Determine the [X, Y] coordinate at the center of the cell enclosing the given text.  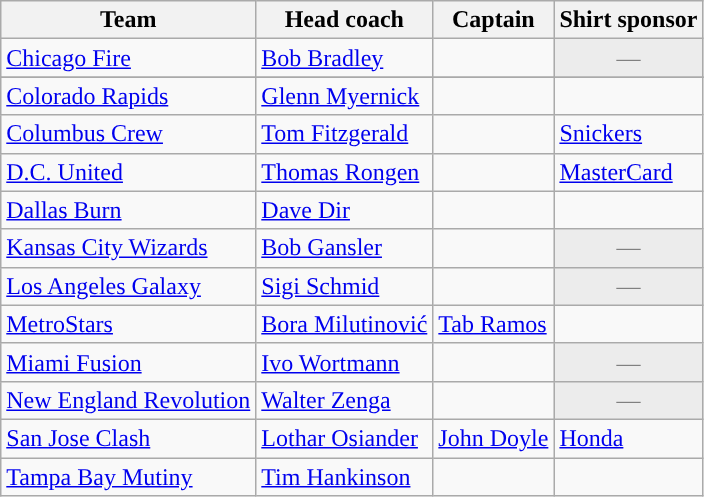
MetroStars [128, 324]
Columbus Crew [128, 134]
Captain [494, 20]
Tampa Bay Mutiny [128, 477]
Lothar Osiander [344, 438]
Honda [628, 438]
Tom Fitzgerald [344, 134]
Chicago Fire [128, 58]
Miami Fusion [128, 362]
Thomas Rongen [344, 172]
Snickers [628, 134]
Dallas Burn [128, 210]
Shirt sponsor [628, 20]
Colorado Rapids [128, 96]
Walter Zenga [344, 400]
Tim Hankinson [344, 477]
Sigi Schmid [344, 286]
Glenn Myernick [344, 96]
Dave Dir [344, 210]
New England Revolution [128, 400]
Bora Milutinović [344, 324]
Team [128, 20]
John Doyle [494, 438]
Kansas City Wizards [128, 248]
Bob Bradley [344, 58]
D.C. United [128, 172]
Bob Gansler [344, 248]
Ivo Wortmann [344, 362]
Tab Ramos [494, 324]
MasterCard [628, 172]
Los Angeles Galaxy [128, 286]
Head coach [344, 20]
San Jose Clash [128, 438]
